Locate the cell with the specified text and output its (x, y) center coordinate. 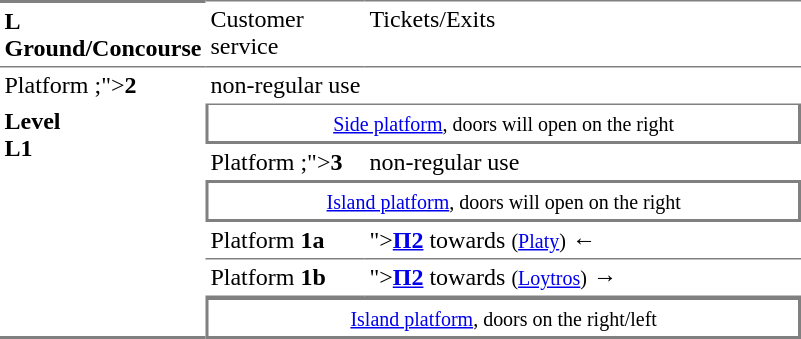
Platform 1a (286, 241)
">Π2 towards (Loytros) → (583, 279)
">Π2 towards (Platy) ← (583, 241)
Tickets/Exits (583, 34)
Platform ;">3 (286, 162)
Platform 1b (286, 279)
LGround/Concourse (103, 34)
Customer service (286, 34)
Platform ;">2 (103, 86)
